Return the [x, y] coordinate for the center point of the cell that contains the specified text.  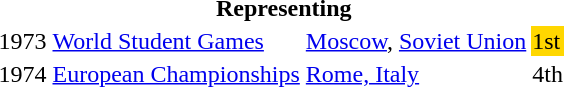
Moscow, Soviet Union [416, 41]
World Student Games [176, 41]
